Provide the [X, Y] coordinate of the cell's center where the given text is located.  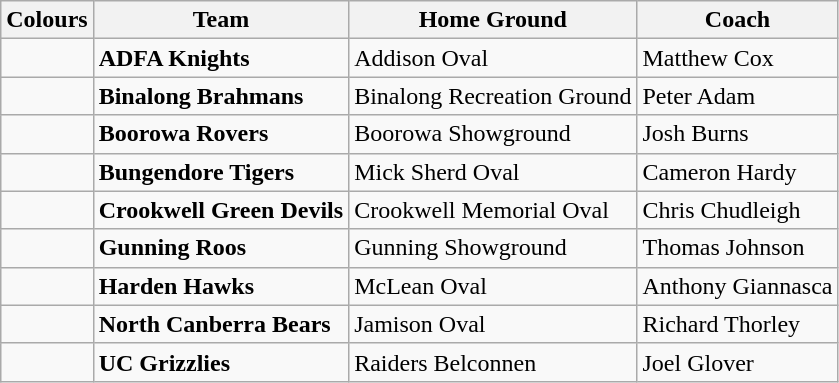
Boorowa Rovers [220, 134]
Thomas Johnson [738, 248]
North Canberra Bears [220, 324]
Crookwell Memorial Oval [493, 210]
Joel Glover [738, 362]
Addison Oval [493, 58]
Richard Thorley [738, 324]
UC Grizzlies [220, 362]
Anthony Giannasca [738, 286]
Raiders Belconnen [493, 362]
Cameron Hardy [738, 172]
McLean Oval [493, 286]
Matthew Cox [738, 58]
Colours [47, 20]
Chris Chudleigh [738, 210]
Josh Burns [738, 134]
Bungendore Tigers [220, 172]
Gunning Roos [220, 248]
Binalong Recreation Ground [493, 96]
Boorowa Showground [493, 134]
Jamison Oval [493, 324]
Team [220, 20]
Mick Sherd Oval [493, 172]
Coach [738, 20]
Peter Adam [738, 96]
ADFA Knights [220, 58]
Home Ground [493, 20]
Gunning Showground [493, 248]
Binalong Brahmans [220, 96]
Crookwell Green Devils [220, 210]
Harden Hawks [220, 286]
